Pinpoint the cell where the given text exists, returning its (X, Y) midpoint coordinate. 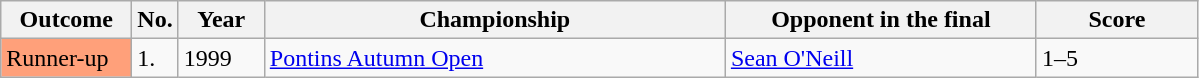
Sean O'Neill (880, 58)
1999 (221, 58)
Championship (494, 20)
Year (221, 20)
Score (1116, 20)
Runner-up (66, 58)
Pontins Autumn Open (494, 58)
No. (155, 20)
1. (155, 58)
Outcome (66, 20)
1–5 (1116, 58)
Opponent in the final (880, 20)
